Pinpoint the cell where the given text exists, returning its (x, y) midpoint coordinate. 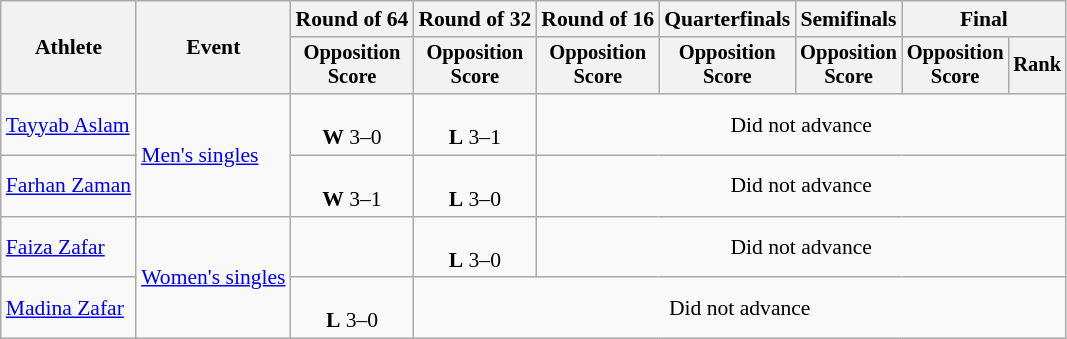
Farhan Zaman (68, 186)
W 3–1 (352, 186)
Men's singles (213, 155)
W 3–0 (352, 124)
Event (213, 48)
Rank (1037, 66)
Athlete (68, 48)
Round of 16 (598, 19)
Madina Zafar (68, 308)
L 3–1 (474, 124)
Women's singles (213, 278)
Round of 64 (352, 19)
Quarterfinals (727, 19)
Faiza Zafar (68, 248)
Final (984, 19)
Semifinals (848, 19)
Tayyab Aslam (68, 124)
Round of 32 (474, 19)
